Identify which cell holds the provided text, then report its [X, Y] central coordinate. 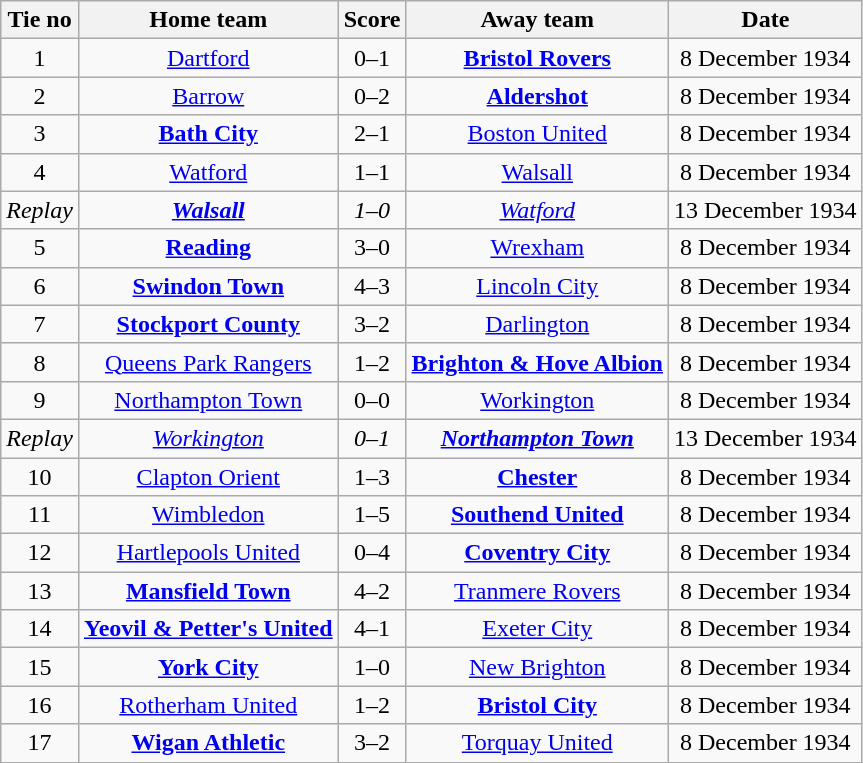
0–4 [372, 553]
4–1 [372, 629]
Bristol Rovers [537, 58]
Rotherham United [208, 705]
Reading [208, 248]
Stockport County [208, 324]
4 [40, 172]
Wimbledon [208, 515]
13 [40, 591]
3 [40, 134]
York City [208, 667]
Yeovil & Petter's United [208, 629]
11 [40, 515]
8 [40, 362]
Darlington [537, 324]
1–3 [372, 477]
Clapton Orient [208, 477]
Mansfield Town [208, 591]
Queens Park Rangers [208, 362]
New Brighton [537, 667]
1–1 [372, 172]
Swindon Town [208, 286]
Away team [537, 20]
Date [765, 20]
Barrow [208, 96]
Brighton & Hove Albion [537, 362]
Dartford [208, 58]
10 [40, 477]
Chester [537, 477]
Exeter City [537, 629]
1 [40, 58]
2 [40, 96]
2–1 [372, 134]
14 [40, 629]
Boston United [537, 134]
Score [372, 20]
15 [40, 667]
12 [40, 553]
Aldershot [537, 96]
Wigan Athletic [208, 743]
Tranmere Rovers [537, 591]
4–3 [372, 286]
0–0 [372, 400]
6 [40, 286]
1–5 [372, 515]
Coventry City [537, 553]
Tie no [40, 20]
Hartlepools United [208, 553]
Torquay United [537, 743]
Home team [208, 20]
4–2 [372, 591]
0–2 [372, 96]
5 [40, 248]
Bath City [208, 134]
3–0 [372, 248]
16 [40, 705]
7 [40, 324]
Wrexham [537, 248]
Bristol City [537, 705]
Lincoln City [537, 286]
Southend United [537, 515]
9 [40, 400]
17 [40, 743]
